Return the [x, y] coordinate for the center point of the cell that contains the specified text.  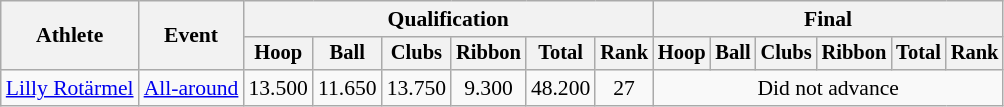
All-around [192, 88]
Athlete [70, 36]
9.300 [488, 88]
27 [624, 88]
Final [828, 19]
48.200 [560, 88]
11.650 [348, 88]
Event [192, 36]
Lilly Rotärmel [70, 88]
13.500 [278, 88]
13.750 [416, 88]
Did not advance [828, 88]
Qualification [448, 19]
